Detect which cell encompasses the target text, then output its (X, Y) center coordinate. 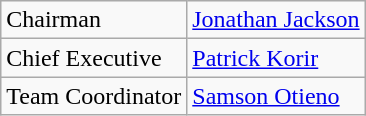
Jonathan Jackson (276, 20)
Samson Otieno (276, 96)
Chairman (94, 20)
Patrick Korir (276, 58)
Chief Executive (94, 58)
Team Coordinator (94, 96)
